Scan for the cell matching the given text and deliver its (x, y) coordinate at center. 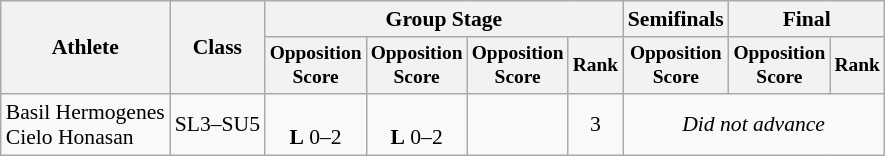
Semifinals (676, 19)
Did not advance (754, 124)
Group Stage (444, 19)
3 (596, 124)
Final (807, 19)
Class (218, 48)
SL3–SU5 (218, 124)
Basil HermogenesCielo Honasan (86, 124)
Athlete (86, 48)
